Return the [X, Y] coordinate for the center point of the cell that contains the specified text.  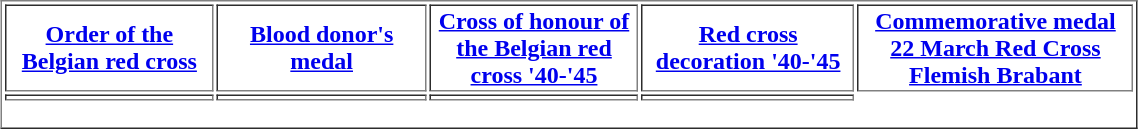
Blood donor's medal [322, 48]
Red cross decoration '40-'45 [748, 48]
Commemorative medal 22 March Red Cross Flemish Brabant [996, 48]
Order of the Belgian red cross [110, 48]
Cross of honour of the Belgian red cross '40-'45 [534, 48]
